Provide the (X, Y) coordinate of the cell's center where the given text is located.  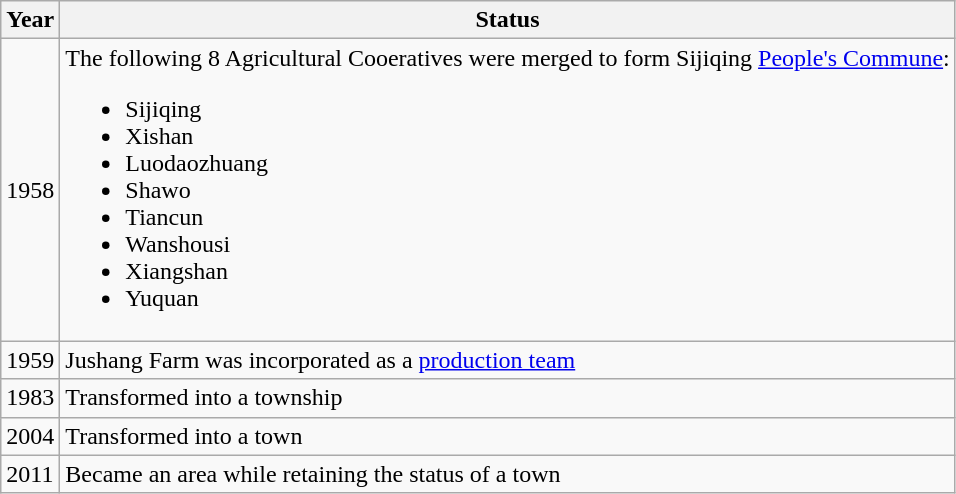
Status (508, 20)
1959 (30, 360)
1983 (30, 398)
2011 (30, 474)
Transformed into a town (508, 436)
Transformed into a township (508, 398)
Year (30, 20)
Jushang Farm was incorporated as a production team (508, 360)
1958 (30, 190)
2004 (30, 436)
The following 8 Agricultural Cooeratives were merged to form Sijiqing People's Commune:SijiqingXishanLuodaozhuangShawoTiancunWanshousiXiangshanYuquan (508, 190)
Became an area while retaining the status of a town (508, 474)
